Identify which cell holds the provided text, then report its [x, y] central coordinate. 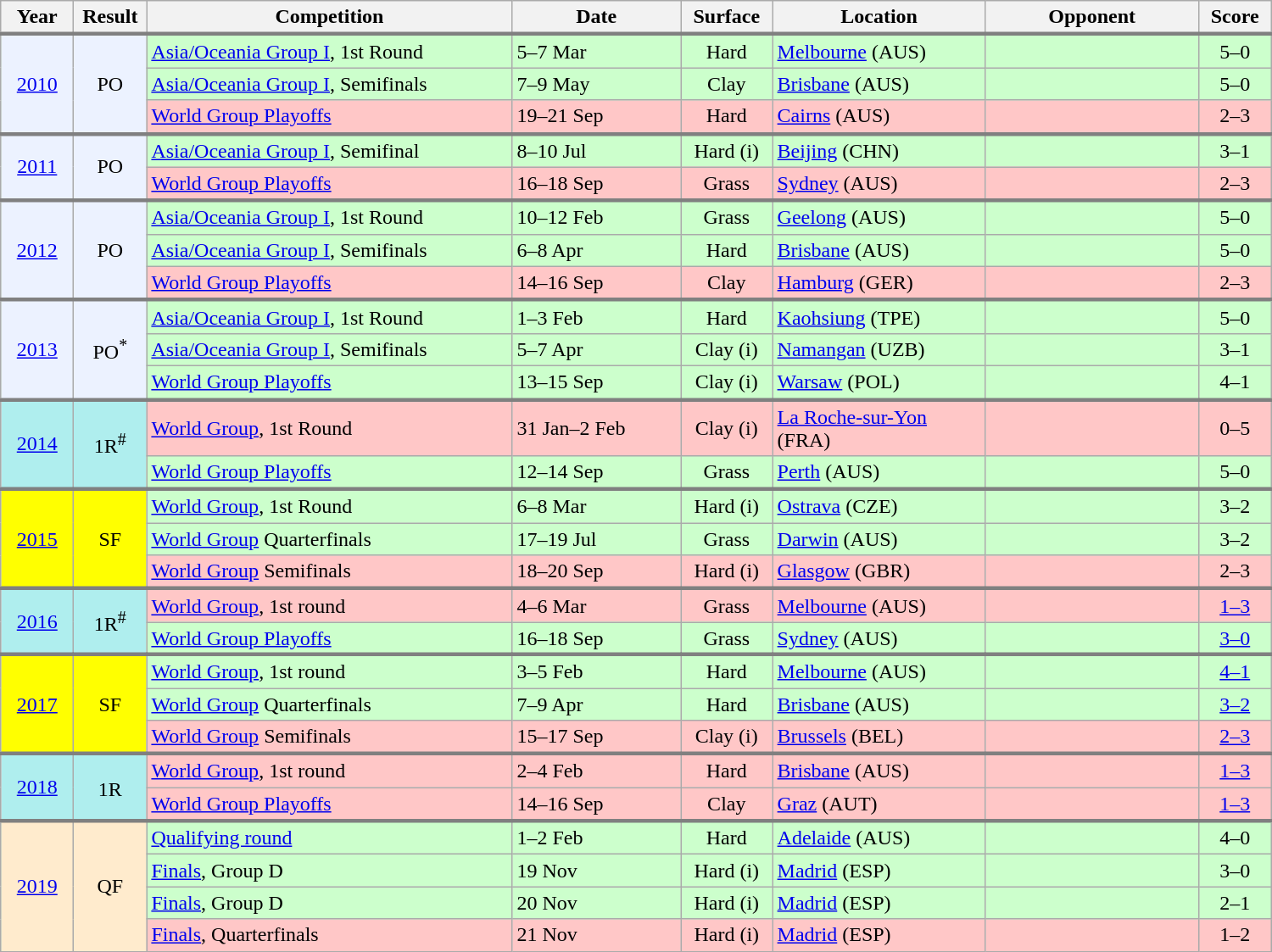
Score [1235, 18]
Beijing (CHN) [879, 151]
2011 [37, 168]
Perth (AUS) [879, 473]
2–1 [1235, 903]
Graz (AUT) [879, 804]
1R [110, 787]
Hamburg (GER) [879, 283]
15–17 Sep [597, 738]
Location [879, 18]
La Roche-sur-Yon (FRA) [879, 427]
6–8 Mar [597, 506]
Qualifying round [329, 838]
2018 [37, 787]
2017 [37, 704]
7–9 Apr [597, 704]
4–6 Mar [597, 605]
2016 [37, 621]
Asia/Oceania Group I, Semifinal [329, 151]
19 Nov [597, 871]
2–4 Feb [597, 771]
Finals, Quarterfinals [329, 935]
13–15 Sep [597, 382]
Ostrava (CZE) [879, 506]
Brussels (BEL) [879, 738]
Year [37, 18]
Kaohsiung (TPE) [879, 317]
Competition [329, 18]
2019 [37, 886]
Surface [726, 18]
7–9 May [597, 84]
12–14 Sep [597, 473]
Date [597, 18]
4–0 [1235, 838]
10–12 Feb [597, 218]
17–19 Jul [597, 539]
Result [110, 18]
2014 [37, 444]
8–10 Jul [597, 151]
Opponent [1092, 18]
Cairns (AUS) [879, 117]
2013 [37, 349]
Warsaw (POL) [879, 382]
19–21 Sep [597, 117]
QF [110, 886]
5–7 Mar [597, 51]
PO* [110, 349]
18–20 Sep [597, 572]
Darwin (AUS) [879, 539]
20 Nov [597, 903]
0–5 [1235, 427]
Geelong (AUS) [879, 218]
3–5 Feb [597, 671]
1–2 Feb [597, 838]
2010 [37, 83]
Glasgow (GBR) [879, 572]
Adelaide (AUS) [879, 838]
Namangan (UZB) [879, 349]
1–3 Feb [597, 317]
1–2 [1235, 935]
5–7 Apr [597, 349]
2015 [37, 539]
2012 [37, 251]
31 Jan–2 Feb [597, 427]
21 Nov [597, 935]
6–8 Apr [597, 250]
